Pinpoint the cell where the given text exists, returning its (X, Y) midpoint coordinate. 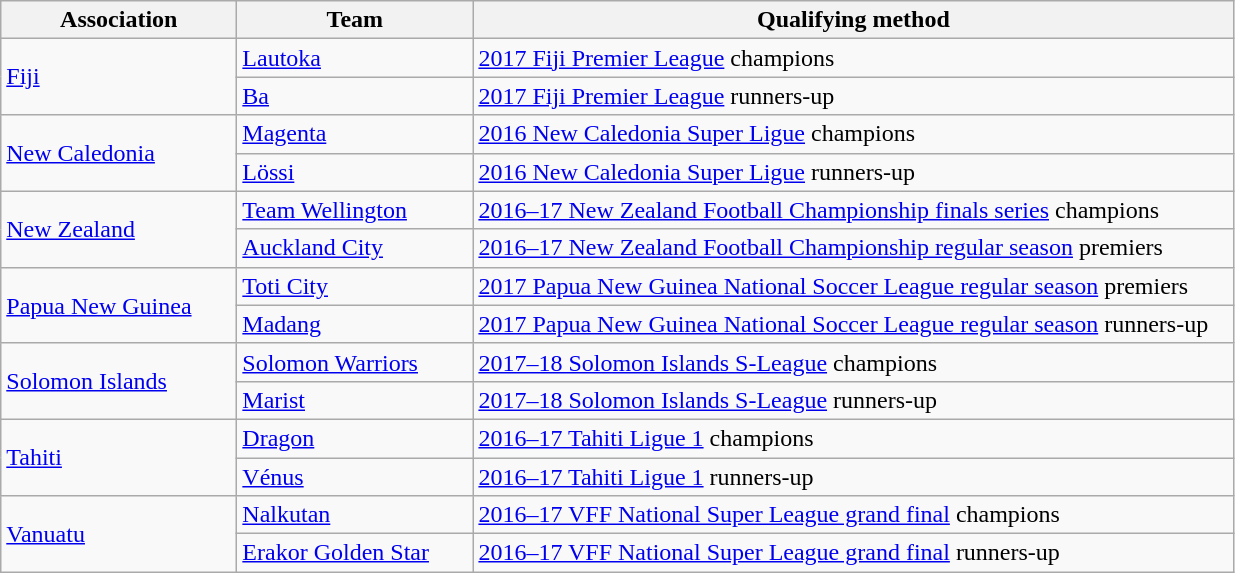
Tahiti (119, 457)
Magenta (355, 134)
2016 New Caledonia Super Ligue champions (854, 134)
Association (119, 20)
Lössi (355, 172)
Ba (355, 96)
Team Wellington (355, 210)
Papua New Guinea (119, 305)
New Zealand (119, 229)
2016–17 Tahiti Ligue 1 runners-up (854, 477)
Vénus (355, 477)
2016–17 New Zealand Football Championship finals series champions (854, 210)
2016–17 Tahiti Ligue 1 champions (854, 438)
Dragon (355, 438)
Marist (355, 400)
Toti City (355, 286)
2016–17 VFF National Super League grand final champions (854, 515)
2017 Papua New Guinea National Soccer League regular season runners-up (854, 324)
2016–17 New Zealand Football Championship regular season premiers (854, 248)
Solomon Warriors (355, 362)
Solomon Islands (119, 381)
Team (355, 20)
2016 New Caledonia Super Ligue runners-up (854, 172)
2017–18 Solomon Islands S-League runners-up (854, 400)
Fiji (119, 77)
2017 Papua New Guinea National Soccer League regular season premiers (854, 286)
Vanuatu (119, 534)
Lautoka (355, 58)
New Caledonia (119, 153)
2017 Fiji Premier League champions (854, 58)
Nalkutan (355, 515)
Auckland City (355, 248)
2017–18 Solomon Islands S-League champions (854, 362)
2017 Fiji Premier League runners-up (854, 96)
Qualifying method (854, 20)
2016–17 VFF National Super League grand final runners-up (854, 553)
Madang (355, 324)
Erakor Golden Star (355, 553)
